For the text-containing cell, return its midpoint in [x, y] coordinate format. 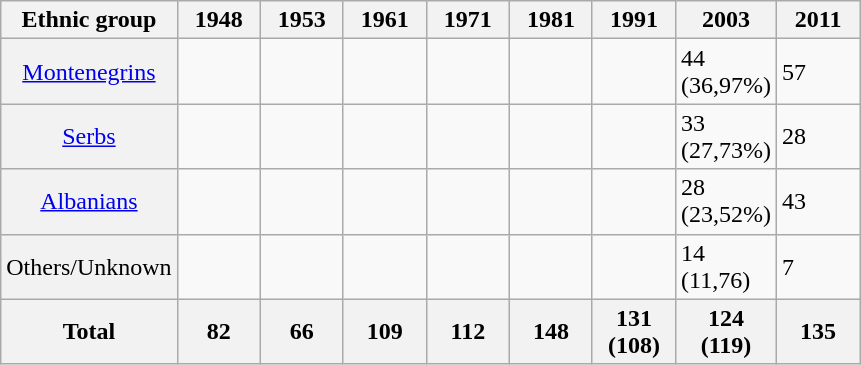
1991 [634, 20]
1961 [384, 20]
28 (23,52%) [726, 202]
Others/Unknown [89, 266]
1953 [302, 20]
2003 [726, 20]
124 (119) [726, 332]
109 [384, 332]
135 [818, 332]
14 (11,76) [726, 266]
44 (36,97%) [726, 72]
7 [818, 266]
112 [468, 332]
66 [302, 332]
Total [89, 332]
1948 [218, 20]
57 [818, 72]
Ethnic group [89, 20]
Serbs [89, 136]
82 [218, 332]
148 [550, 332]
43 [818, 202]
131 (108) [634, 332]
1971 [468, 20]
Albanians [89, 202]
2011 [818, 20]
33 (27,73%) [726, 136]
Montenegrins [89, 72]
1981 [550, 20]
28 [818, 136]
